Return [X, Y] of the center of cell containing provided text 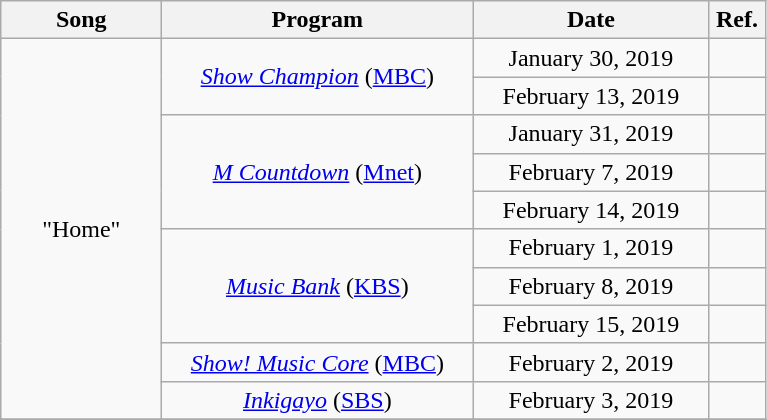
February 3, 2019 [591, 400]
January 30, 2019 [591, 58]
Music Bank (KBS) [318, 286]
February 14, 2019 [591, 210]
Song [82, 20]
February 7, 2019 [591, 172]
"Home" [82, 230]
February 1, 2019 [591, 248]
February 2, 2019 [591, 362]
February 13, 2019 [591, 96]
Ref. [737, 20]
January 31, 2019 [591, 134]
February 8, 2019 [591, 286]
Show! Music Core (MBC) [318, 362]
Show Champion (MBC) [318, 77]
Program [318, 20]
M Countdown (Mnet) [318, 172]
February 15, 2019 [591, 324]
Inkigayo (SBS) [318, 400]
Date [591, 20]
